Output the (X, Y) coordinate of the center of the cell containing the given text.  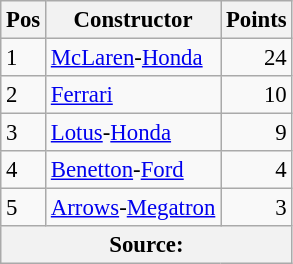
McLaren-Honda (134, 58)
Arrows-Megatron (134, 208)
10 (256, 95)
5 (24, 208)
Lotus-Honda (134, 133)
24 (256, 58)
Pos (24, 20)
Points (256, 20)
Constructor (134, 20)
Benetton-Ford (134, 170)
2 (24, 95)
9 (256, 133)
1 (24, 58)
Source: (146, 245)
Ferrari (134, 95)
